Capture the cell that displays the provided text and extract its (X, Y) central coordinate. 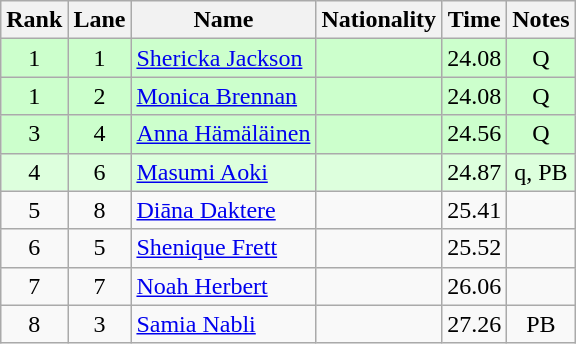
24.56 (474, 134)
Samia Nabli (224, 324)
Rank (34, 20)
q, PB (541, 172)
26.06 (474, 286)
Shenique Frett (224, 248)
2 (100, 96)
Lane (100, 20)
Notes (541, 20)
PB (541, 324)
Shericka Jackson (224, 58)
25.52 (474, 248)
Monica Brennan (224, 96)
27.26 (474, 324)
Anna Hämäläinen (224, 134)
Noah Herbert (224, 286)
Nationality (379, 20)
24.87 (474, 172)
Diāna Daktere (224, 210)
25.41 (474, 210)
Masumi Aoki (224, 172)
Time (474, 20)
Name (224, 20)
